Determine the (x, y) coordinate at the center of the cell enclosing the given text.  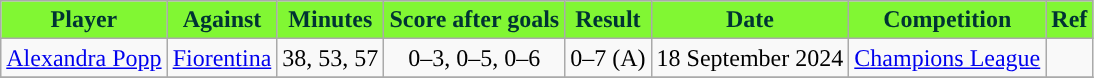
Fiorentina (222, 58)
Ref (1070, 20)
Result (608, 20)
Competition (948, 20)
Against (222, 20)
Player (84, 20)
Champions League (948, 58)
0–7 (A) (608, 58)
38, 53, 57 (330, 58)
0–3, 0–5, 0–6 (474, 58)
Minutes (330, 20)
Alexandra Popp (84, 58)
18 September 2024 (750, 58)
Score after goals (474, 20)
Date (750, 20)
